Extract the [x, y] coordinate from the center of the cell holding the provided text.  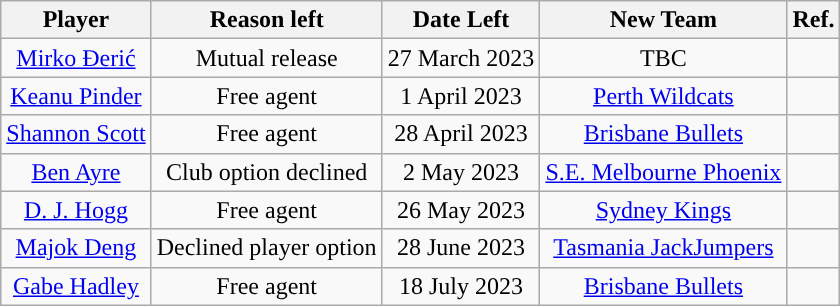
26 May 2023 [461, 210]
2 May 2023 [461, 172]
D. J. Hogg [76, 210]
Keanu Pinder [76, 96]
Reason left [266, 20]
Mutual release [266, 58]
Club option declined [266, 172]
Majok Deng [76, 248]
New Team [664, 20]
1 April 2023 [461, 96]
Perth Wildcats [664, 96]
Shannon Scott [76, 134]
S.E. Melbourne Phoenix [664, 172]
28 April 2023 [461, 134]
TBC [664, 58]
Ben Ayre [76, 172]
Player [76, 20]
Mirko Đerić [76, 58]
Tasmania JackJumpers [664, 248]
Declined player option [266, 248]
Ref. [814, 20]
Date Left [461, 20]
18 July 2023 [461, 286]
28 June 2023 [461, 248]
27 March 2023 [461, 58]
Gabe Hadley [76, 286]
Sydney Kings [664, 210]
